From the cell containing the given text, extract its center point as (X, Y) coordinate. 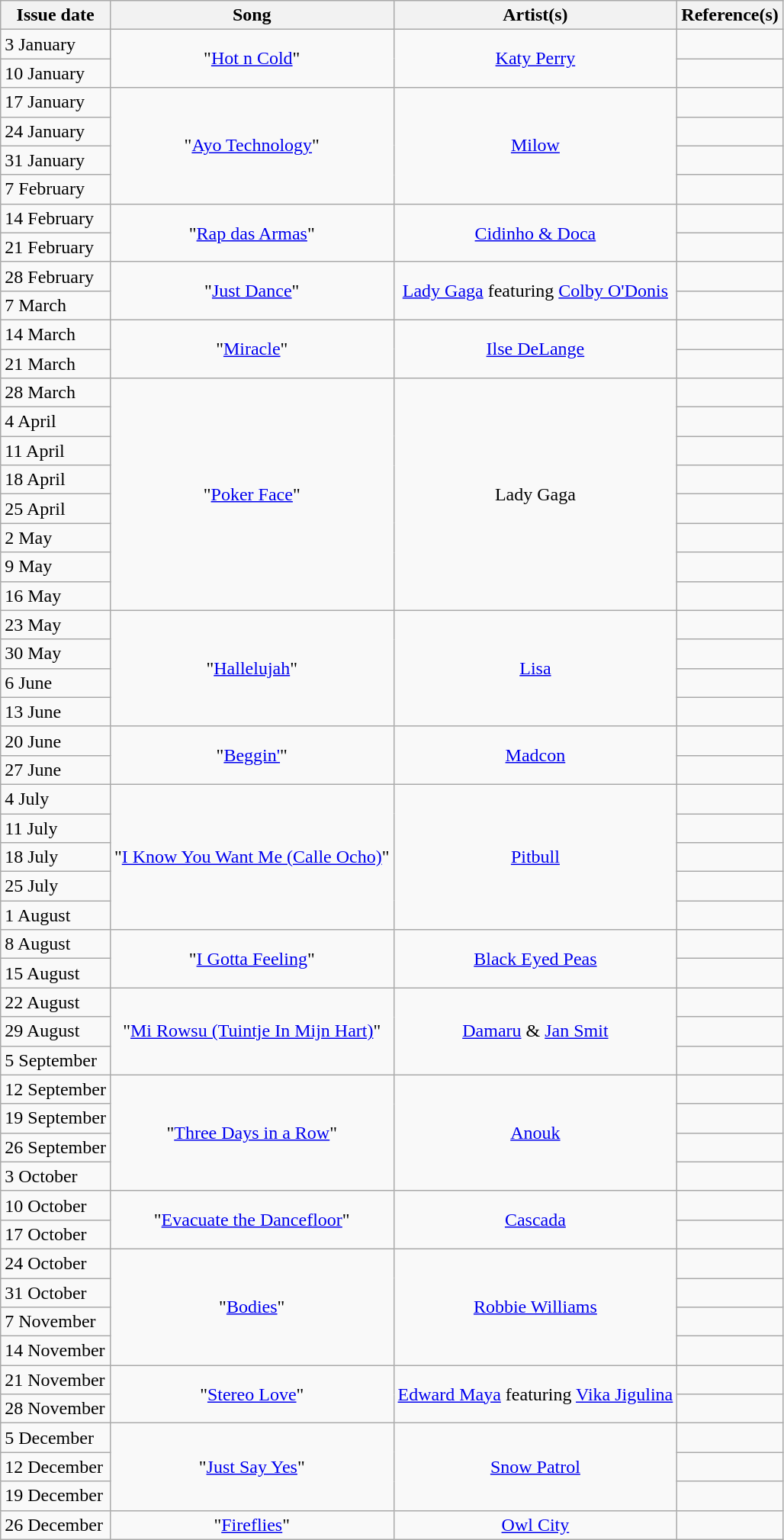
"Evacuate the Dancefloor" (252, 1220)
11 April (56, 451)
"Mi Rowsu (Tuintje In Mijn Hart)" (252, 1031)
12 September (56, 1089)
22 August (56, 1002)
Katy Perry (535, 59)
Edward Maya featuring Vika Jigulina (535, 1394)
21 November (56, 1380)
Song (252, 15)
24 January (56, 131)
25 July (56, 886)
10 January (56, 73)
20 June (56, 741)
Snow Patrol (535, 1467)
28 March (56, 393)
Lady Gaga (535, 494)
5 September (56, 1060)
17 October (56, 1234)
29 August (56, 1031)
"Bodies" (252, 1307)
Issue date (56, 15)
26 December (56, 1525)
"Hot n Cold" (252, 59)
31 January (56, 160)
Damaru & Jan Smit (535, 1031)
"Miracle" (252, 349)
24 October (56, 1263)
1 August (56, 915)
16 May (56, 596)
Milow (535, 146)
5 December (56, 1438)
8 August (56, 944)
"I Know You Want Me (Calle Ocho)" (252, 857)
Pitbull (535, 857)
4 April (56, 422)
31 October (56, 1293)
6 June (56, 683)
12 December (56, 1467)
13 June (56, 712)
11 July (56, 828)
21 March (56, 364)
Ilse DeLange (535, 349)
"Three Days in a Row" (252, 1133)
Artist(s) (535, 15)
Robbie Williams (535, 1307)
"I Gotta Feeling" (252, 959)
Cidinho & Doca (535, 233)
Lisa (535, 668)
2 May (56, 538)
"Rap das Armas" (252, 233)
18 April (56, 480)
19 December (56, 1496)
7 November (56, 1322)
Black Eyed Peas (535, 959)
21 February (56, 247)
30 May (56, 654)
"Stereo Love" (252, 1394)
14 March (56, 334)
Reference(s) (731, 15)
28 February (56, 276)
"Hallelujah" (252, 668)
15 August (56, 973)
"Poker Face" (252, 494)
10 October (56, 1205)
25 April (56, 509)
3 January (56, 44)
28 November (56, 1409)
"Beggin'" (252, 755)
4 July (56, 799)
14 November (56, 1351)
"Ayo Technology" (252, 146)
Cascada (535, 1220)
19 September (56, 1118)
23 May (56, 625)
"Fireflies" (252, 1525)
Madcon (535, 755)
27 June (56, 770)
"Just Dance" (252, 291)
3 October (56, 1176)
Owl City (535, 1525)
18 July (56, 857)
9 May (56, 567)
14 February (56, 218)
"Just Say Yes" (252, 1467)
26 September (56, 1147)
7 March (56, 305)
7 February (56, 189)
Lady Gaga featuring Colby O'Donis (535, 291)
17 January (56, 102)
Anouk (535, 1133)
